Capture the cell that displays the provided text and extract its (X, Y) central coordinate. 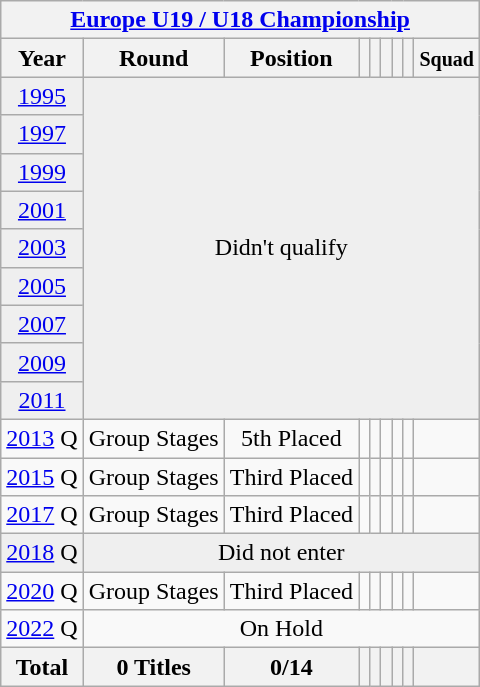
Did not enter (281, 553)
5th Placed (291, 438)
2013 Q (42, 438)
1997 (42, 134)
Didn't qualify (281, 248)
1999 (42, 172)
2009 (42, 362)
0/14 (291, 667)
Position (291, 58)
2005 (42, 286)
2020 Q (42, 591)
Europe U19 / U18 Championship (240, 20)
Round (154, 58)
Squad (447, 58)
On Hold (281, 629)
2018 Q (42, 553)
2001 (42, 210)
2017 Q (42, 515)
Total (42, 667)
2015 Q (42, 477)
2022 Q (42, 629)
0 Titles (154, 667)
2007 (42, 324)
2003 (42, 248)
1995 (42, 96)
Year (42, 58)
2011 (42, 400)
